Extract the [X, Y] coordinate from the center of the cell holding the provided text.  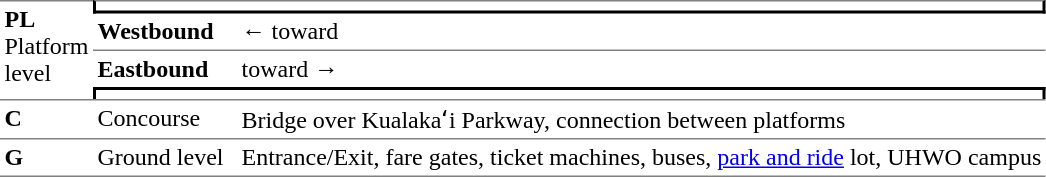
Concourse [165, 118]
Entrance/Exit, fare gates, ticket machines, buses, park and ride lot, UHWO campus [642, 158]
Ground level [165, 158]
Bridge over Kualakaʻi Parkway, connection between platforms [642, 118]
toward → [642, 69]
PL Platform level [46, 50]
C [46, 118]
← toward [642, 33]
G [46, 158]
Eastbound [165, 69]
Westbound [165, 33]
